Identify which cell holds the provided text, then report its (x, y) central coordinate. 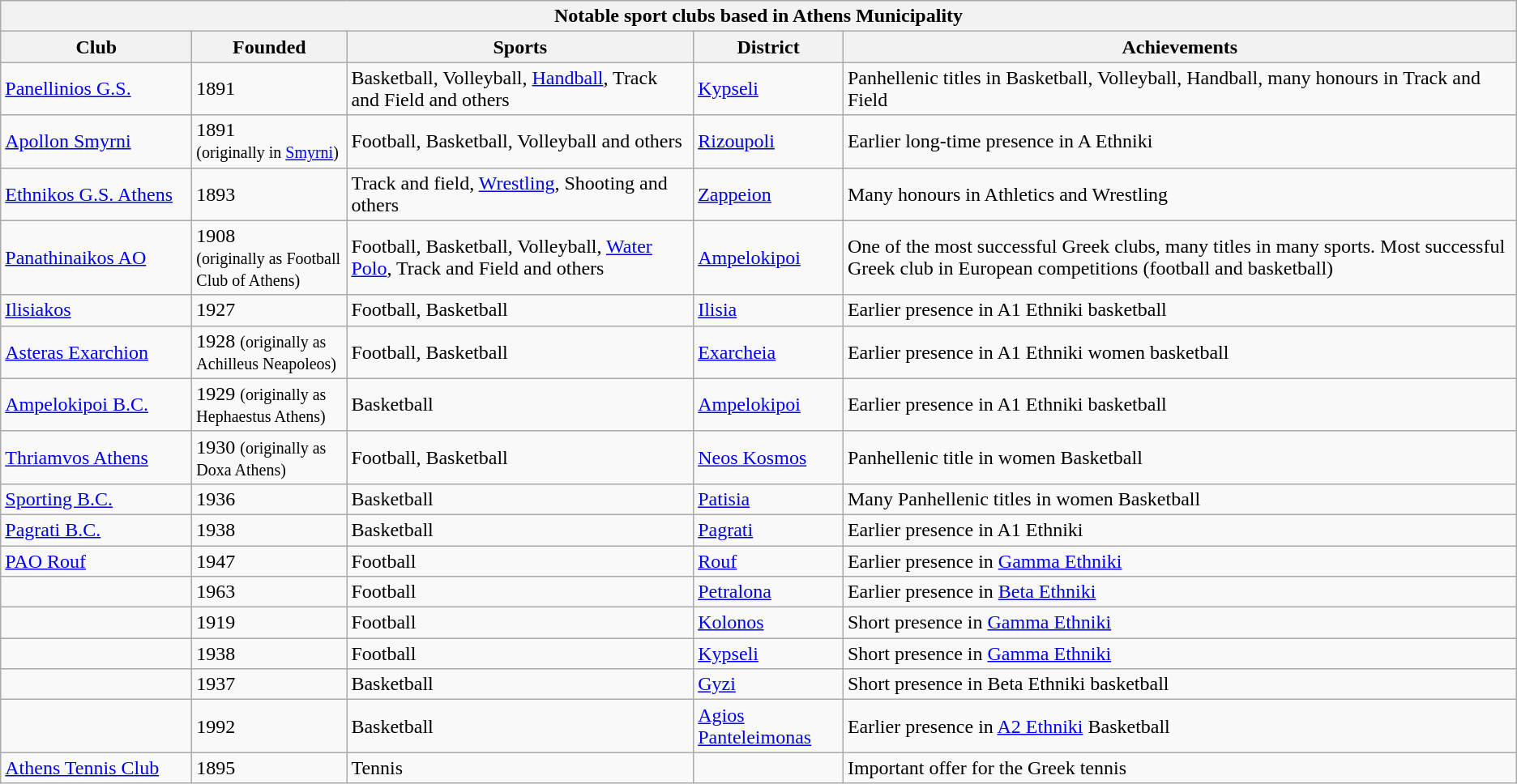
Short presence in Beta Ethniki basketball (1180, 684)
Founded (269, 47)
Sports (520, 47)
Kolonos (768, 623)
1927 (269, 310)
Gyzi (768, 684)
Ilisiakos (96, 310)
1928 (originally as Achilleus Neapoleos) (269, 352)
Earlier long-time presence in A Ethniki (1180, 141)
Rouf (768, 561)
1929 (originally as Hephaestus Athens) (269, 405)
Panellinios G.S. (96, 89)
One of the most successful Greek clubs, many titles in many sports. Most successful Greek club in European competitions (football and basketball) (1180, 258)
Exarcheia (768, 352)
1908(originally as Football Club of Athens) (269, 258)
Ilisia (768, 310)
1992 (269, 726)
Ethnikos G.S. Athens (96, 194)
Panhellenic title in women Basketball (1180, 457)
Neos Kosmos (768, 457)
1937 (269, 684)
Earlier presence in Beta Ethniki (1180, 592)
1947 (269, 561)
Rizoupoli (768, 141)
Asteras Exarchion (96, 352)
Pagrati B.C. (96, 530)
Club (96, 47)
1891 (269, 89)
Earlier presence in Gamma Ethniki (1180, 561)
Thriamvos Athens (96, 457)
District (768, 47)
Many Panhellenic titles in women Basketball (1180, 499)
Panhellenic titles in Basketball, Volleyball, Handball, many honours in Track and Field (1180, 89)
Track and field, Wrestling, Shooting and others (520, 194)
Zappeion (768, 194)
Important offer for the Greek tennis (1180, 768)
Tennis (520, 768)
Athens Tennis Club (96, 768)
Many honours in Athletics and Wrestling (1180, 194)
Basketball, Volleyball, Handball, Track and Field and others (520, 89)
Earlier presence in A1 Ethniki (1180, 530)
Achievements (1180, 47)
1936 (269, 499)
1891(originally in Smyrni) (269, 141)
Football, Basketball, Volleyball, Water Polo, Track and Field and others (520, 258)
Pagrati (768, 530)
1930 (originally as Doxa Athens) (269, 457)
PAO Rouf (96, 561)
Football, Basketball, Volleyball and others (520, 141)
Sporting B.C. (96, 499)
Apollon Smyrni (96, 141)
Earlier presence in A1 Ethniki women basketball (1180, 352)
Petralona (768, 592)
1963 (269, 592)
Earlier presence in A2 Ethniki Basketball (1180, 726)
Agios Panteleimonas (768, 726)
Patisia (768, 499)
1919 (269, 623)
Ampelokipoi B.C. (96, 405)
1893 (269, 194)
1895 (269, 768)
Panathinaikos AO (96, 258)
Notable sport clubs based in Athens Municipality (758, 16)
